Provide the (X, Y) coordinate of the cell's center where the given text is located.  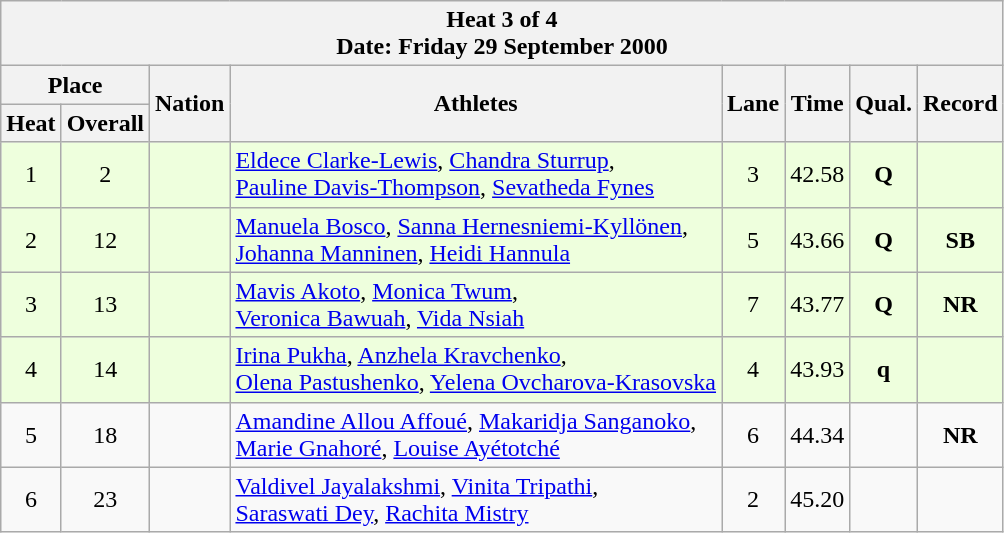
q (884, 370)
Amandine Allou Affoué, Makaridja Sanganoko,Marie Gnahoré, Louise Ayétotché (476, 434)
Lane (754, 104)
Place (76, 85)
Mavis Akoto, Monica Twum,Veronica Bawuah, Vida Nsiah (476, 304)
Qual. (884, 104)
43.93 (818, 370)
1 (31, 174)
43.77 (818, 304)
45.20 (818, 500)
42.58 (818, 174)
Valdivel Jayalakshmi, Vinita Tripathi,Saraswati Dey, Rachita Mistry (476, 500)
Heat 3 of 4 Date: Friday 29 September 2000 (502, 34)
Heat (31, 123)
14 (105, 370)
Record (960, 104)
Nation (190, 104)
7 (754, 304)
23 (105, 500)
13 (105, 304)
44.34 (818, 434)
Eldece Clarke-Lewis, Chandra Sturrup,Pauline Davis-Thompson, Sevatheda Fynes (476, 174)
SB (960, 240)
Overall (105, 123)
Athletes (476, 104)
43.66 (818, 240)
Time (818, 104)
Irina Pukha, Anzhela Kravchenko,Olena Pastushenko, Yelena Ovcharova-Krasovska (476, 370)
18 (105, 434)
12 (105, 240)
Manuela Bosco, Sanna Hernesniemi-Kyllönen,Johanna Manninen, Heidi Hannula (476, 240)
